From the cell containing the given text, extract its center point as [x, y] coordinate. 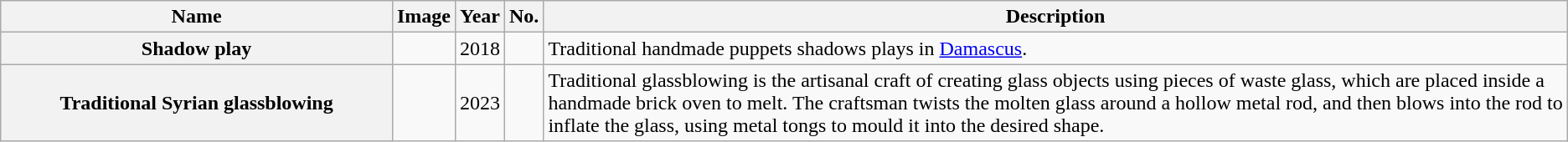
2023 [479, 103]
2018 [479, 48]
Image [424, 17]
Shadow play [197, 48]
Year [479, 17]
Traditional handmade puppets shadows plays in Damascus. [1055, 48]
Description [1055, 17]
Traditional Syrian glassblowing [197, 103]
No. [524, 17]
Name [197, 17]
